Pinpoint the cell where the given text exists, returning its [X, Y] midpoint coordinate. 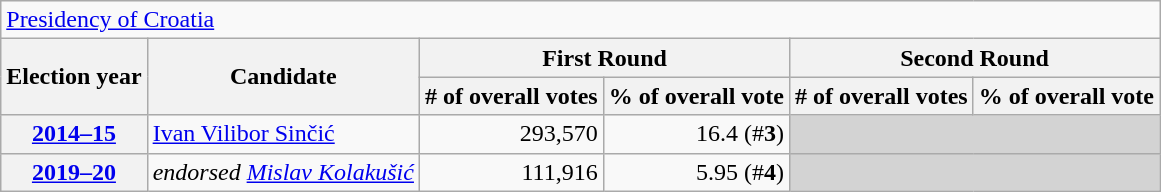
111,916 [511, 172]
Candidate [283, 77]
5.95 (#4) [696, 172]
Election year [74, 77]
endorsed Mislav Kolakušić [283, 172]
2019–20 [74, 172]
Presidency of Croatia [580, 20]
Second Round [975, 58]
16.4 (#3) [696, 134]
2014–15 [74, 134]
Ivan Vilibor Sinčić [283, 134]
First Round [604, 58]
293,570 [511, 134]
